Provide the [X, Y] coordinate of the cell's center where the given text is located.  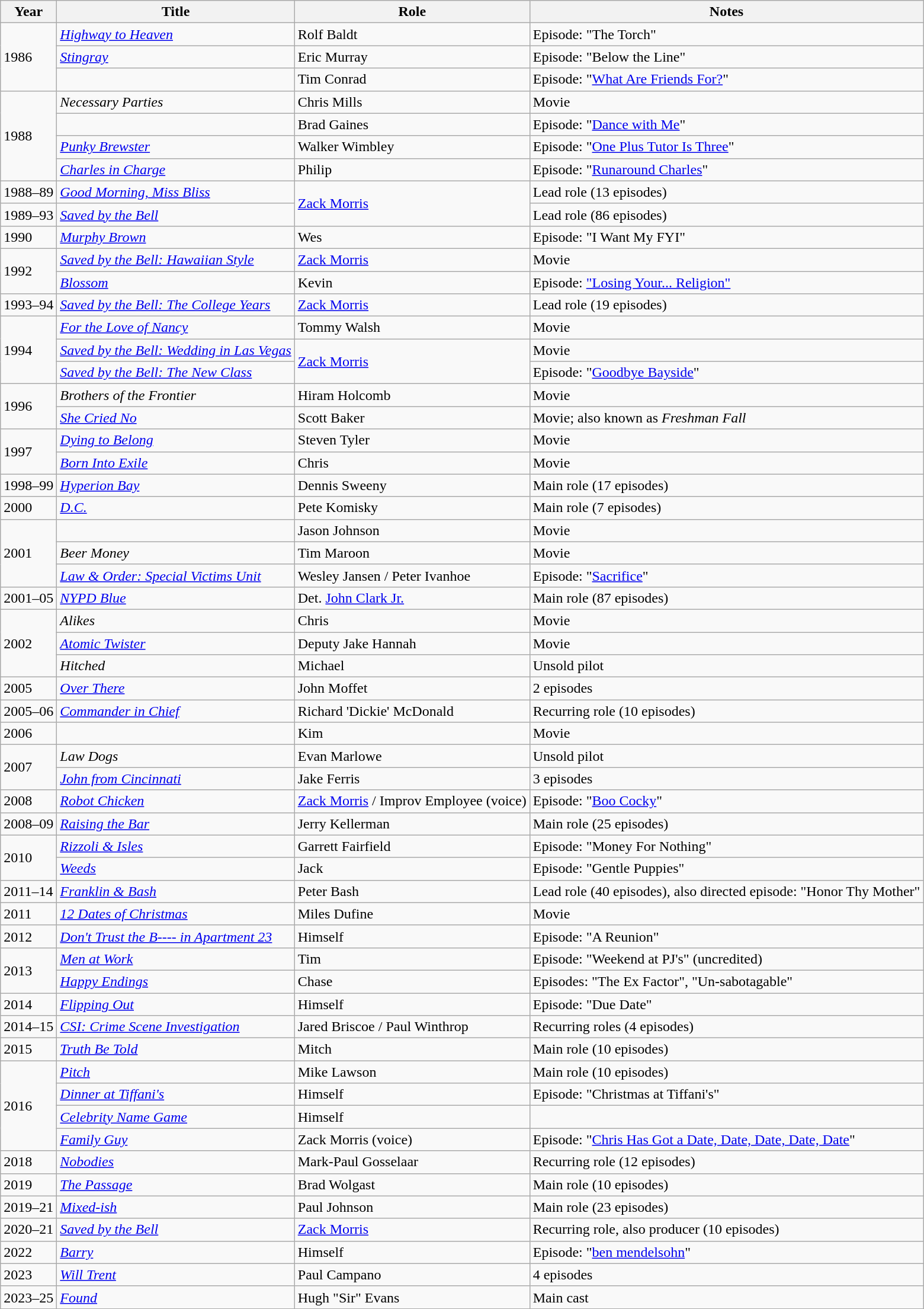
For the Love of Nancy [175, 328]
Rolf Baldt [412, 34]
1988 [28, 136]
Mixed-ish [175, 1207]
Eric Murray [412, 57]
2016 [28, 1106]
Barry [175, 1252]
Raising the Bar [175, 824]
She Cried No [175, 418]
Brad Wolgast [412, 1185]
Dinner at Tiffani's [175, 1094]
Recurring role, also producer (10 episodes) [726, 1230]
12 Dates of Christmas [175, 914]
Movie; also known as Freshman Fall [726, 418]
Main role (25 episodes) [726, 824]
2014–15 [28, 1027]
2014 [28, 1004]
Mark-Paul Gosselaar [412, 1162]
Jake Ferris [412, 779]
Atomic Twister [175, 643]
CSI: Crime Scene Investigation [175, 1027]
Kevin [412, 283]
2008 [28, 801]
Episode: "Dance with Me" [726, 124]
Franklin & Bash [175, 891]
Law & Order: Special Victims Unit [175, 575]
Main role (7 episodes) [726, 508]
2023 [28, 1275]
Recurring roles (4 episodes) [726, 1027]
Wes [412, 237]
1989–93 [28, 215]
Tommy Walsh [412, 328]
Episode: "Runaround Charles" [726, 169]
Lead role (19 episodes) [726, 305]
Pete Komisky [412, 508]
1996 [28, 407]
Mitch [412, 1049]
Saved by the Bell: Wedding in Las Vegas [175, 350]
Scott Baker [412, 418]
Main cast [726, 1297]
Deputy Jake Hannah [412, 643]
Episode: "A Reunion" [726, 936]
2020–21 [28, 1230]
Born Into Exile [175, 463]
Role [412, 12]
2022 [28, 1252]
1992 [28, 271]
Philip [412, 169]
Episode: "Due Date" [726, 1004]
Tim Maroon [412, 553]
Miles Dufine [412, 914]
Hugh "Sir" Evans [412, 1297]
2011 [28, 914]
John from Cincinnati [175, 779]
Wesley Jansen / Peter Ivanhoe [412, 575]
Episodes: "The Ex Factor", "Un-sabotagable" [726, 981]
Necessary Parties [175, 102]
Men at Work [175, 959]
Saved by the Bell: The College Years [175, 305]
D.C. [175, 508]
2019–21 [28, 1207]
Main role (87 episodes) [726, 598]
Episode: "I Want My FYI" [726, 237]
Episode: "Below the Line" [726, 57]
Jack [412, 869]
2012 [28, 936]
2000 [28, 508]
Stingray [175, 57]
Celebrity Name Game [175, 1117]
3 episodes [726, 779]
Blossom [175, 283]
The Passage [175, 1185]
Happy Endings [175, 981]
4 episodes [726, 1275]
2006 [28, 734]
1997 [28, 452]
Det. John Clark Jr. [412, 598]
Episode: "What Are Friends For?" [726, 79]
Tim Conrad [412, 79]
Episode: "Money For Nothing" [726, 846]
Lead role (40 episodes), also directed episode: "Honor Thy Mother" [726, 891]
Truth Be Told [175, 1049]
1988–89 [28, 192]
Law Dogs [175, 756]
Jason Johnson [412, 530]
Dennis Sweeny [412, 485]
Recurring role (12 episodes) [726, 1162]
1998–99 [28, 485]
Episode: "Gentle Puppies" [726, 869]
Jared Briscoe / Paul Winthrop [412, 1027]
Punky Brewster [175, 147]
Flipping Out [175, 1004]
Dying to Belong [175, 440]
2023–25 [28, 1297]
2005 [28, 689]
Will Trent [175, 1275]
2001 [28, 553]
2007 [28, 767]
Episode: "Weekend at PJ's" (uncredited) [726, 959]
2011–14 [28, 891]
Family Guy [175, 1140]
Main role (23 episodes) [726, 1207]
Notes [726, 12]
2010 [28, 857]
Hyperion Bay [175, 485]
Found [175, 1297]
Jerry Kellerman [412, 824]
Hiram Holcomb [412, 395]
Episode: "Boo Cocky" [726, 801]
Walker Wimbley [412, 147]
1986 [28, 57]
Commander in Chief [175, 711]
1994 [28, 350]
Michael [412, 666]
2005–06 [28, 711]
Lead role (86 episodes) [726, 215]
Kim [412, 734]
Paul Campano [412, 1275]
Nobodies [175, 1162]
Lead role (13 episodes) [726, 192]
Brad Gaines [412, 124]
Evan Marlowe [412, 756]
Good Morning, Miss Bliss [175, 192]
Recurring role (10 episodes) [726, 711]
Don't Trust the B---- in Apartment 23 [175, 936]
2018 [28, 1162]
Paul Johnson [412, 1207]
Episode: "Sacrifice" [726, 575]
Weeds [175, 869]
Brothers of the Frontier [175, 395]
Peter Bash [412, 891]
Chase [412, 981]
Charles in Charge [175, 169]
Episode: "One Plus Tutor Is Three" [726, 147]
Rizzoli & Isles [175, 846]
2008–09 [28, 824]
Episode: "The Torch" [726, 34]
Beer Money [175, 553]
Year [28, 12]
Hitched [175, 666]
Alikes [175, 620]
Zack Morris (voice) [412, 1140]
Episode: "Goodbye Bayside" [726, 373]
NYPD Blue [175, 598]
2001–05 [28, 598]
Title [175, 12]
Episode: "Christmas at Tiffani's" [726, 1094]
Steven Tyler [412, 440]
2015 [28, 1049]
Pitch [175, 1072]
2013 [28, 970]
John Moffet [412, 689]
Main role (17 episodes) [726, 485]
Saved by the Bell: Hawaiian Style [175, 260]
Chris Mills [412, 102]
Robot Chicken [175, 801]
Mike Lawson [412, 1072]
2 episodes [726, 689]
Murphy Brown [175, 237]
Richard 'Dickie' McDonald [412, 711]
Over There [175, 689]
2002 [28, 643]
Episode: "Chris Has Got a Date, Date, Date, Date, Date" [726, 1140]
Episode: "Losing Your... Religion" [726, 283]
1990 [28, 237]
Tim [412, 959]
Saved by the Bell: The New Class [175, 373]
2019 [28, 1185]
Episode: "ben mendelsohn" [726, 1252]
Garrett Fairfield [412, 846]
1993–94 [28, 305]
Zack Morris / Improv Employee (voice) [412, 801]
Highway to Heaven [175, 34]
